Capture the cell that displays the provided text and extract its [x, y] central coordinate. 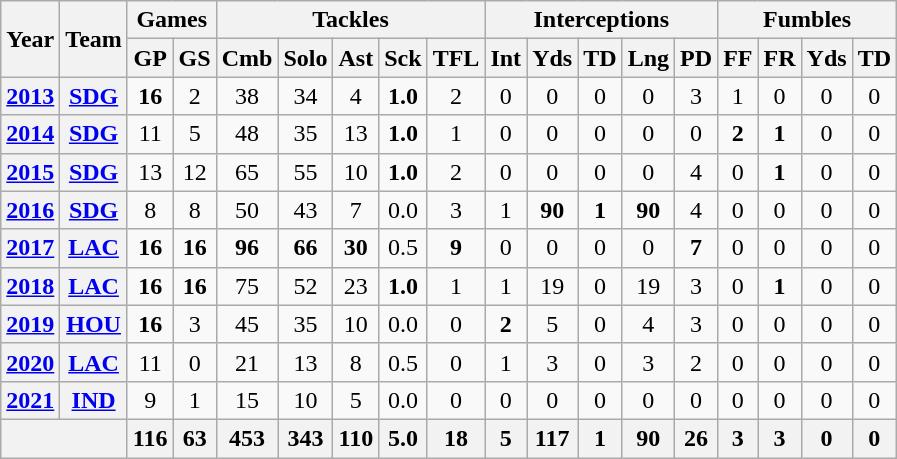
2018 [30, 286]
30 [356, 248]
343 [306, 438]
45 [247, 324]
2015 [30, 172]
26 [696, 438]
Int [506, 58]
Sck [403, 58]
FR [780, 58]
FF [738, 58]
117 [552, 438]
48 [247, 134]
52 [306, 286]
116 [150, 438]
Year [30, 39]
PD [696, 58]
75 [247, 286]
2016 [30, 210]
HOU [94, 324]
65 [247, 172]
GP [150, 58]
453 [247, 438]
IND [94, 400]
2013 [30, 96]
2021 [30, 400]
43 [306, 210]
Lng [648, 58]
63 [194, 438]
2020 [30, 362]
55 [306, 172]
2019 [30, 324]
110 [356, 438]
12 [194, 172]
Cmb [247, 58]
34 [306, 96]
66 [306, 248]
Solo [306, 58]
Games [172, 20]
38 [247, 96]
2014 [30, 134]
50 [247, 210]
Team [94, 39]
Ast [356, 58]
21 [247, 362]
23 [356, 286]
Fumbles [808, 20]
GS [194, 58]
Interceptions [602, 20]
2017 [30, 248]
Tackles [350, 20]
TFL [456, 58]
18 [456, 438]
96 [247, 248]
5.0 [403, 438]
15 [247, 400]
